Detect which cell encompasses the target text, then output its (x, y) center coordinate. 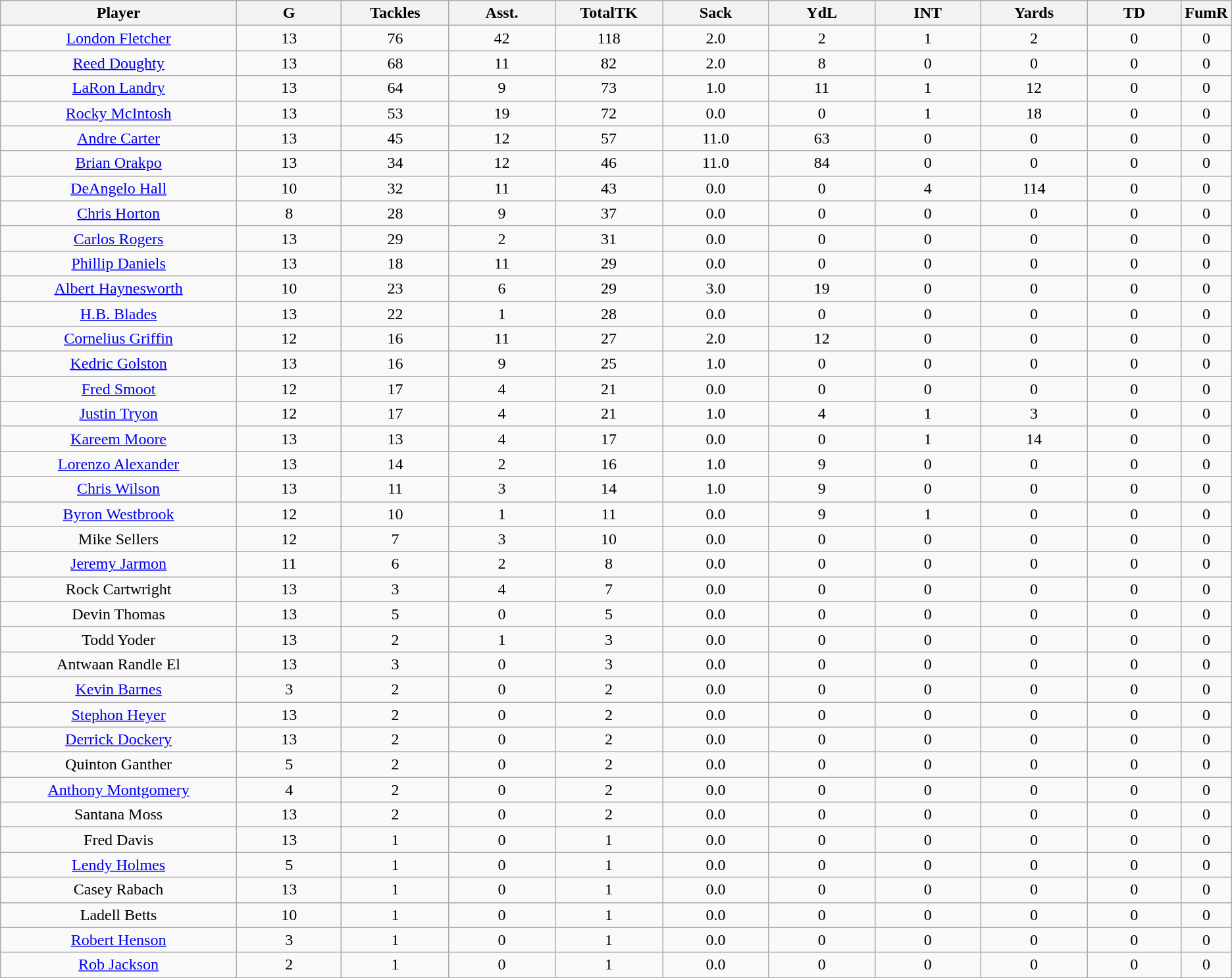
Anthony Montgomery (118, 790)
45 (395, 138)
42 (501, 38)
Quinton Ganther (118, 765)
73 (609, 88)
G (289, 13)
Chris Wilson (118, 489)
Rock Cartwright (118, 589)
Ladell Betts (118, 915)
Casey Rabach (118, 890)
Rob Jackson (118, 965)
Santana Moss (118, 815)
TotalTK (609, 13)
Antwaan Randle El (118, 664)
43 (609, 188)
Albert Haynesworth (118, 288)
Todd Yoder (118, 639)
63 (821, 138)
Rocky McIntosh (118, 113)
Mike Sellers (118, 539)
46 (609, 163)
34 (395, 163)
Stephon Heyer (118, 714)
YdL (821, 13)
76 (395, 38)
Fred Davis (118, 840)
London Fletcher (118, 38)
Phillip Daniels (118, 263)
82 (609, 63)
Derrick Dockery (118, 740)
22 (395, 314)
84 (821, 163)
23 (395, 288)
Justin Tryon (118, 414)
Chris Horton (118, 213)
TD (1135, 13)
32 (395, 188)
Yards (1034, 13)
31 (609, 238)
57 (609, 138)
Andre Carter (118, 138)
Devin Thomas (118, 614)
Carlos Rogers (118, 238)
Lorenzo Alexander (118, 464)
Fred Smoot (118, 389)
Asst. (501, 13)
Brian Orakpo (118, 163)
114 (1034, 188)
118 (609, 38)
25 (609, 364)
Jeremy Jarmon (118, 564)
Tackles (395, 13)
DeAngelo Hall (118, 188)
Sack (716, 13)
Lendy Holmes (118, 865)
FumR (1207, 13)
Byron Westbrook (118, 514)
53 (395, 113)
64 (395, 88)
3.0 (716, 288)
27 (609, 339)
Kedric Golston (118, 364)
37 (609, 213)
Cornelius Griffin (118, 339)
Kevin Barnes (118, 689)
Kareem Moore (118, 439)
72 (609, 113)
H.B. Blades (118, 314)
Robert Henson (118, 940)
INT (928, 13)
68 (395, 63)
Player (118, 13)
LaRon Landry (118, 88)
Reed Doughty (118, 63)
